Detect which cell encompasses the target text, then output its [x, y] center coordinate. 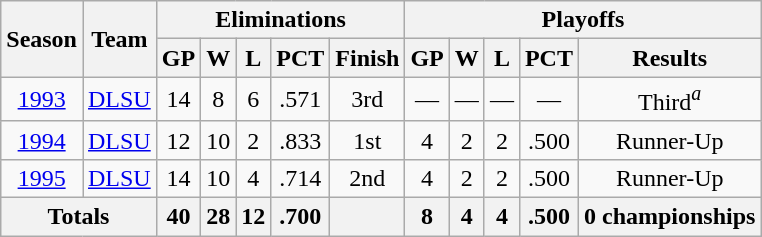
2nd [368, 178]
.571 [300, 100]
.714 [300, 178]
40 [178, 217]
Season [42, 39]
Team [119, 39]
Playoffs [583, 20]
3rd [368, 100]
28 [218, 217]
0 championships [669, 217]
.700 [300, 217]
Finish [368, 58]
1st [368, 140]
Totals [78, 217]
6 [254, 100]
.833 [300, 140]
Results [669, 58]
1995 [42, 178]
1993 [42, 100]
Thirda [669, 100]
Eliminations [280, 20]
1994 [42, 140]
